Capture the cell that displays the provided text and extract its (X, Y) central coordinate. 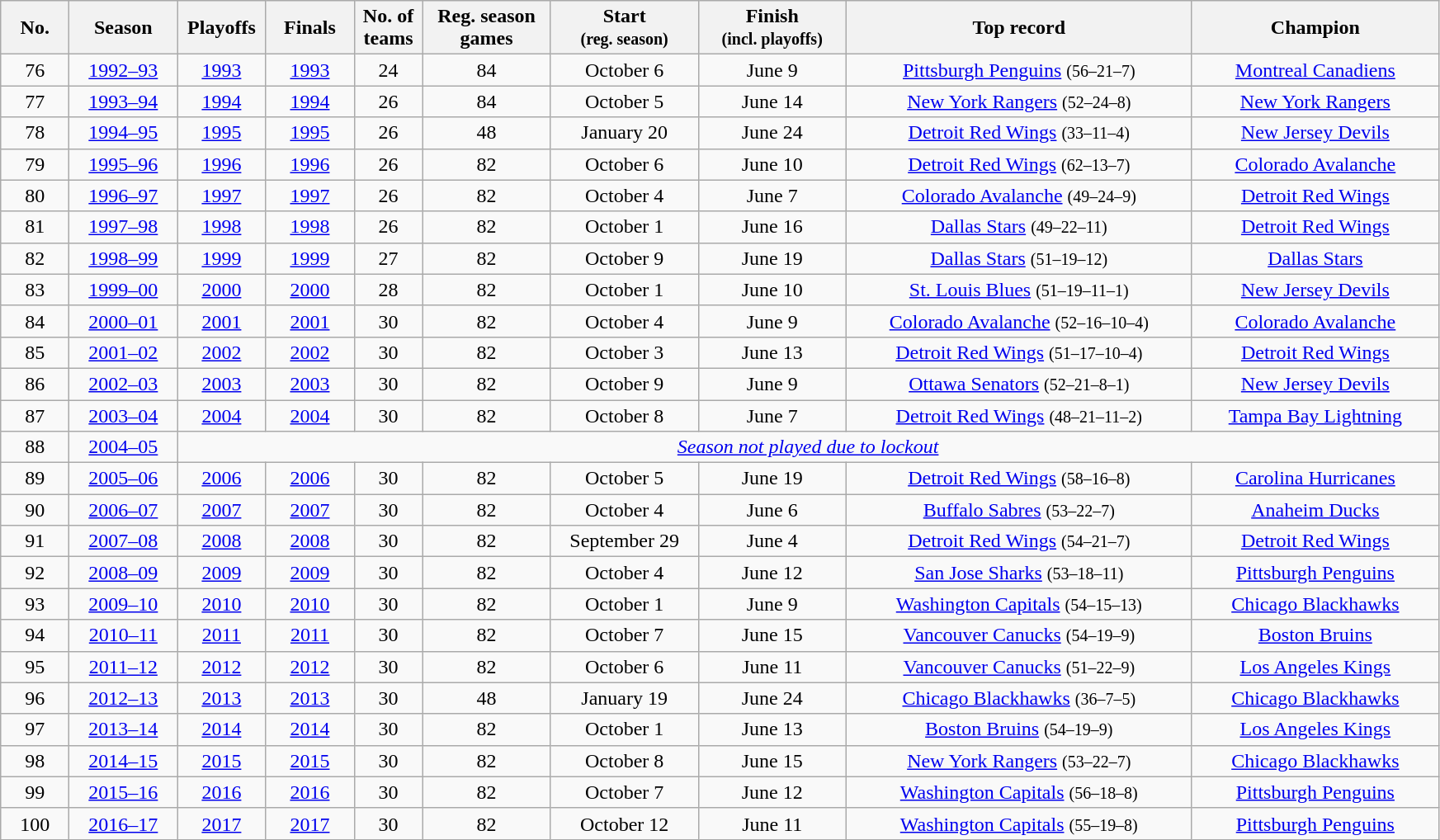
New York Rangers (53–22–7) (1018, 761)
91 (35, 541)
June 4 (772, 541)
Boston Bruins (54–19–9) (1018, 729)
80 (35, 196)
Finish(incl. playoffs) (772, 28)
Reg. seasongames (487, 28)
94 (35, 635)
2013–14 (124, 729)
1992–93 (124, 70)
September 29 (624, 541)
2009–10 (124, 604)
99 (35, 792)
Vancouver Canucks (54–19–9) (1018, 635)
Dallas Stars (49–22–11) (1018, 227)
92 (35, 573)
October 3 (624, 352)
San Jose Sharks (53–18–11) (1018, 573)
2016–17 (124, 823)
No. ofteams (388, 28)
Colorado Avalanche (49–24–9) (1018, 196)
2003–04 (124, 415)
Tampa Bay Lightning (1315, 415)
Montreal Canadiens (1315, 70)
June 16 (772, 227)
24 (388, 70)
Dallas Stars (1315, 258)
96 (35, 698)
89 (35, 479)
1994–95 (124, 133)
Start(reg. season) (624, 28)
Colorado Avalanche (52–16–10–4) (1018, 321)
88 (35, 447)
Ottawa Senators (52–21–8–1) (1018, 384)
2011–12 (124, 667)
2005–06 (124, 479)
June 6 (772, 510)
1999–00 (124, 290)
2002–03 (124, 384)
77 (35, 101)
93 (35, 604)
83 (35, 290)
Detroit Red Wings (58–16–8) (1018, 479)
1995–96 (124, 164)
Anaheim Ducks (1315, 510)
97 (35, 729)
79 (35, 164)
Detroit Red Wings (48–21–11–2) (1018, 415)
Top record (1018, 28)
Chicago Blackhawks (36–7–5) (1018, 698)
October 12 (624, 823)
100 (35, 823)
Detroit Red Wings (54–21–7) (1018, 541)
2000–01 (124, 321)
86 (35, 384)
1997–98 (124, 227)
1996–97 (124, 196)
78 (35, 133)
No. (35, 28)
Buffalo Sabres (53–22–7) (1018, 510)
Washington Capitals (56–18–8) (1018, 792)
1998–99 (124, 258)
Carolina Hurricanes (1315, 479)
2001–02 (124, 352)
81 (35, 227)
2008–09 (124, 573)
85 (35, 352)
Boston Bruins (1315, 635)
Detroit Red Wings (33–11–4) (1018, 133)
June 14 (772, 101)
90 (35, 510)
2006–07 (124, 510)
Season (124, 28)
95 (35, 667)
Champion (1315, 28)
76 (35, 70)
2007–08 (124, 541)
New York Rangers (1315, 101)
Finals (310, 28)
Vancouver Canucks (51–22–9) (1018, 667)
28 (388, 290)
2004–05 (124, 447)
2012–13 (124, 698)
January 20 (624, 133)
98 (35, 761)
87 (35, 415)
Detroit Red Wings (51–17–10–4) (1018, 352)
New York Rangers (52–24–8) (1018, 101)
Dallas Stars (51–19–12) (1018, 258)
27 (388, 258)
2010–11 (124, 635)
Pittsburgh Penguins (56–21–7) (1018, 70)
St. Louis Blues (51–19–11–1) (1018, 290)
2015–16 (124, 792)
Playoffs (221, 28)
1993–94 (124, 101)
Detroit Red Wings (62–13–7) (1018, 164)
2014–15 (124, 761)
Season not played due to lockout (808, 447)
Washington Capitals (55–19–8) (1018, 823)
Washington Capitals (54–15–13) (1018, 604)
January 19 (624, 698)
